Search for the cell housing the specified text and yield its [x, y] center coordinate. 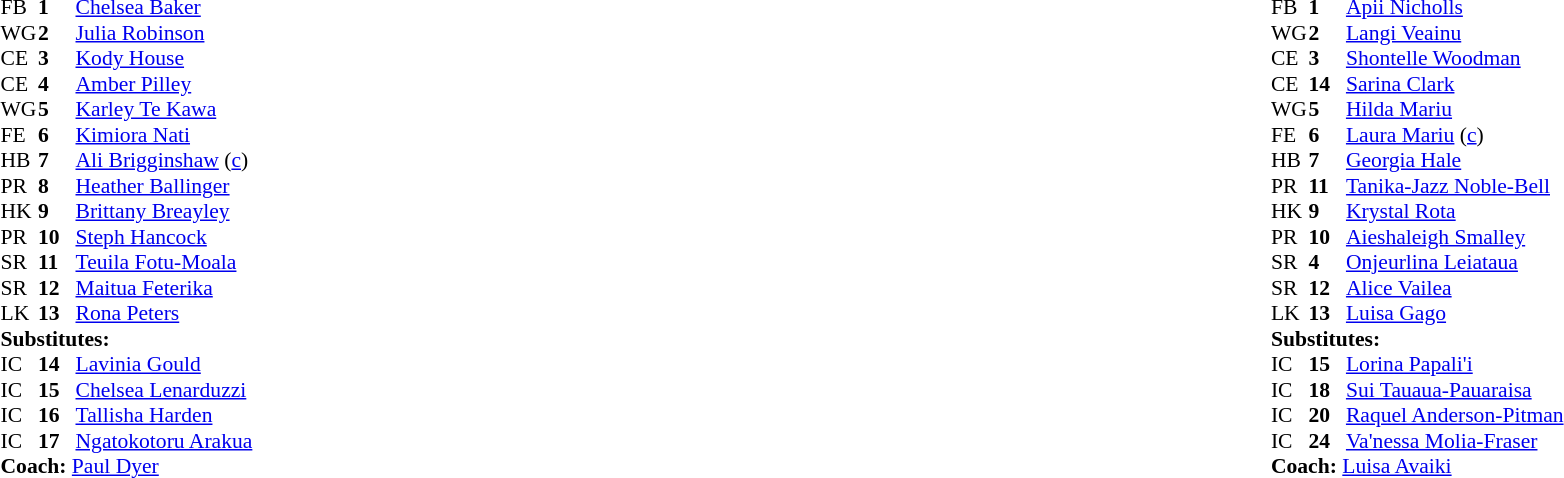
Karley Te Kawa [164, 109]
Amber Pilley [164, 84]
18 [1327, 390]
Onjeurlina Leiataua [1455, 263]
Teuila Fotu-Moala [164, 263]
Hilda Mariu [1455, 109]
Tallisha Harden [164, 415]
Raquel Anderson-Pitman [1455, 415]
Sarina Clark [1455, 84]
Kimiora Nati [164, 135]
Ngatokotoru Arakua [164, 441]
Langi Veainu [1455, 33]
Kody House [164, 59]
Alice Vailea [1455, 288]
24 [1327, 441]
Ali Brigginshaw (c) [164, 161]
Aieshaleigh Smalley [1455, 237]
Va'nessa Molia-Fraser [1455, 441]
16 [57, 415]
Chelsea Lenarduzzi [164, 390]
Heather Ballinger [164, 186]
Rona Peters [164, 313]
8 [57, 186]
Julia Robinson [164, 33]
Brittany Breayley [164, 211]
Tanika-Jazz Noble-Bell [1455, 186]
Sui Tauaua-Pauaraisa [1455, 390]
Georgia Hale [1455, 161]
Laura Mariu (c) [1455, 135]
Lorina Papali'i [1455, 365]
17 [57, 441]
Lavinia Gould [164, 365]
20 [1327, 415]
Luisa Gago [1455, 313]
Shontelle Woodman [1455, 59]
Krystal Rota [1455, 211]
Steph Hancock [164, 237]
Maitua Feterika [164, 288]
